Capture the cell that displays the provided text and extract its [X, Y] central coordinate. 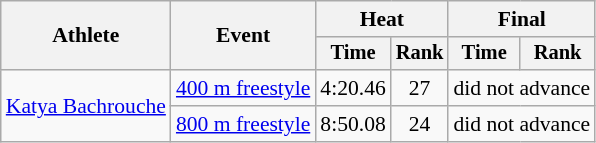
400 m freestyle [243, 88]
Heat [382, 19]
Event [243, 36]
Final [522, 19]
24 [420, 124]
4:20.46 [352, 88]
Athlete [86, 36]
27 [420, 88]
800 m freestyle [243, 124]
8:50.08 [352, 124]
Katya Bachrouche [86, 106]
